Detect which cell encompasses the target text, then output its (x, y) center coordinate. 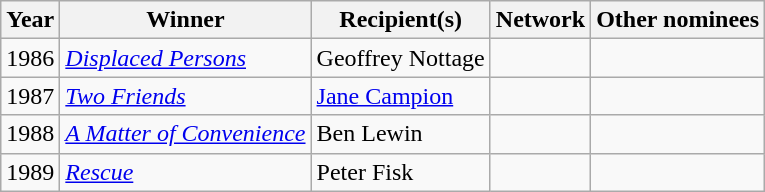
1987 (30, 96)
Year (30, 20)
Other nominees (678, 20)
Rescue (186, 172)
1986 (30, 58)
Geoffrey Nottage (400, 58)
Two Friends (186, 96)
Displaced Persons (186, 58)
Network (540, 20)
Peter Fisk (400, 172)
1989 (30, 172)
A Matter of Convenience (186, 134)
1988 (30, 134)
Recipient(s) (400, 20)
Winner (186, 20)
Ben Lewin (400, 134)
Jane Campion (400, 96)
